Locate the cell with the specified text and output its [X, Y] center coordinate. 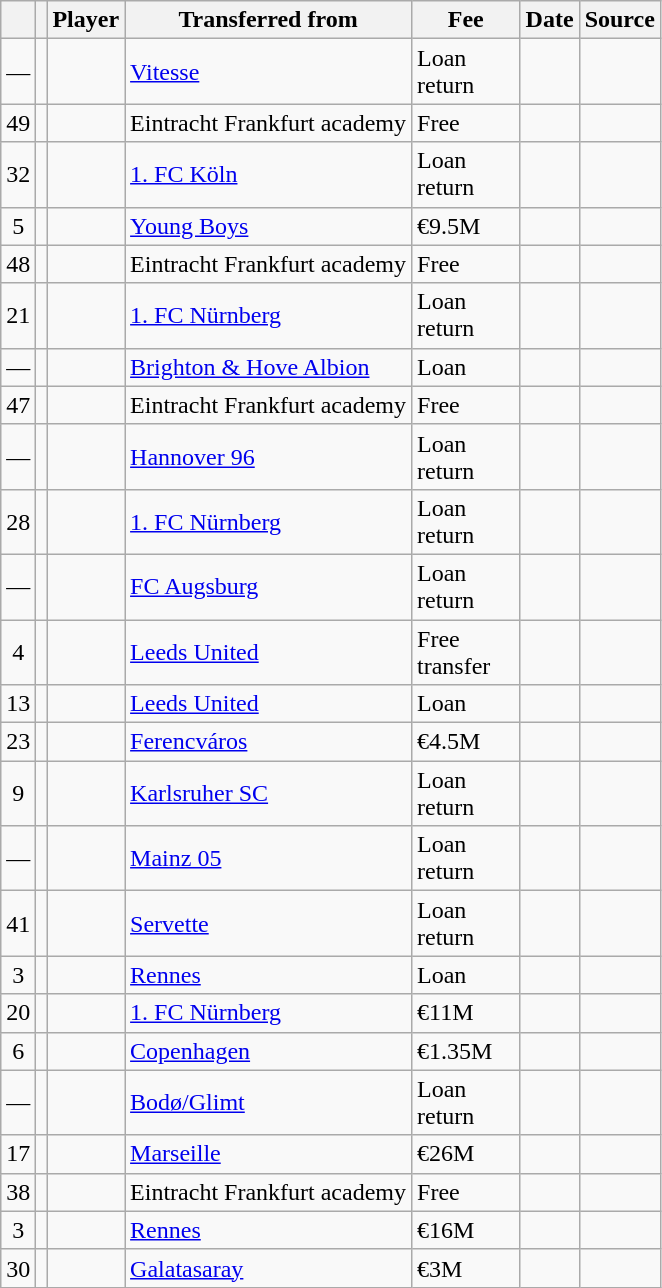
21 [18, 316]
Young Boys [268, 226]
€16M [466, 1230]
€11M [466, 1013]
Vitesse [268, 72]
Mainz 05 [268, 858]
Brighton & Hove Albion [268, 367]
Karlsruher SC [268, 794]
Free transfer [466, 652]
1. FC Köln [268, 174]
Bodø/Glimt [268, 1102]
Galatasaray [268, 1268]
€1.35M [466, 1051]
6 [18, 1051]
30 [18, 1268]
38 [18, 1192]
41 [18, 924]
23 [18, 742]
€3M [466, 1268]
Copenhagen [268, 1051]
9 [18, 794]
Player [86, 20]
49 [18, 123]
Fee [466, 20]
Ferencváros [268, 742]
Transferred from [268, 20]
Servette [268, 924]
€4.5M [466, 742]
FC Augsburg [268, 586]
32 [18, 174]
4 [18, 652]
17 [18, 1154]
€26M [466, 1154]
5 [18, 226]
47 [18, 405]
28 [18, 522]
48 [18, 264]
20 [18, 1013]
Source [620, 20]
Marseille [268, 1154]
13 [18, 704]
Date [550, 20]
€9.5M [466, 226]
Hannover 96 [268, 456]
